Locate the cell with the specified text and output its (x, y) center coordinate. 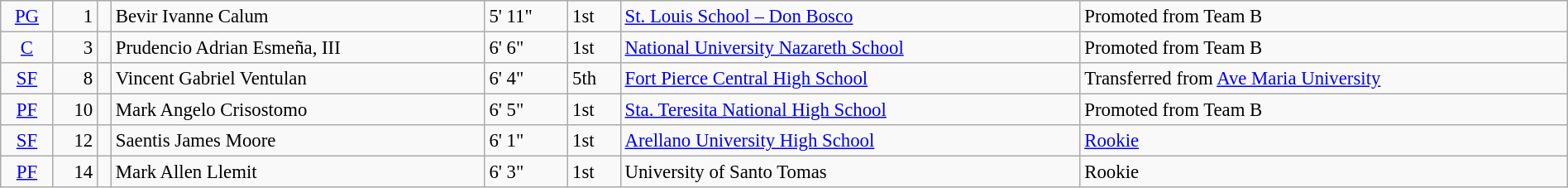
5th (594, 79)
University of Santo Tomas (850, 172)
Sta. Teresita National High School (850, 110)
12 (74, 141)
Prudencio Adrian Esmeña, III (298, 48)
Mark Angelo Crisostomo (298, 110)
6' 6" (526, 48)
Mark Allen Llemit (298, 172)
Transferred from Ave Maria University (1323, 79)
St. Louis School – Don Bosco (850, 17)
Arellano University High School (850, 141)
PG (26, 17)
Saentis James Moore (298, 141)
6' 3" (526, 172)
6' 4" (526, 79)
C (26, 48)
Fort Pierce Central High School (850, 79)
1 (74, 17)
6' 1" (526, 141)
5' 11" (526, 17)
Bevir Ivanne Calum (298, 17)
3 (74, 48)
National University Nazareth School (850, 48)
14 (74, 172)
8 (74, 79)
10 (74, 110)
Vincent Gabriel Ventulan (298, 79)
6' 5" (526, 110)
